Pinpoint the cell where the given text exists, returning its [x, y] midpoint coordinate. 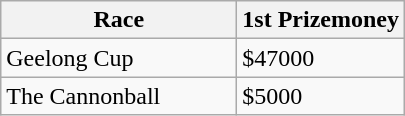
$5000 [321, 96]
Geelong Cup [119, 58]
1st Prizemoney [321, 20]
$47000 [321, 58]
Race [119, 20]
The Cannonball [119, 96]
